Identify which cell holds the provided text, then report its [x, y] central coordinate. 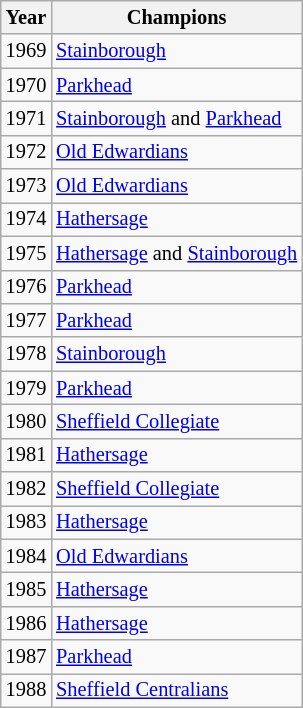
1973 [26, 186]
Hathersage and Stainborough [176, 253]
1987 [26, 657]
1969 [26, 51]
Stainborough and Parkhead [176, 118]
1983 [26, 522]
1986 [26, 623]
1970 [26, 85]
Sheffield Centralians [176, 690]
1982 [26, 489]
1988 [26, 690]
1980 [26, 421]
1984 [26, 556]
Champions [176, 17]
1979 [26, 388]
1976 [26, 287]
1972 [26, 152]
1977 [26, 320]
Year [26, 17]
1971 [26, 118]
1981 [26, 455]
1975 [26, 253]
1978 [26, 354]
1985 [26, 589]
1974 [26, 219]
